Return [x, y] of the center of cell containing provided text 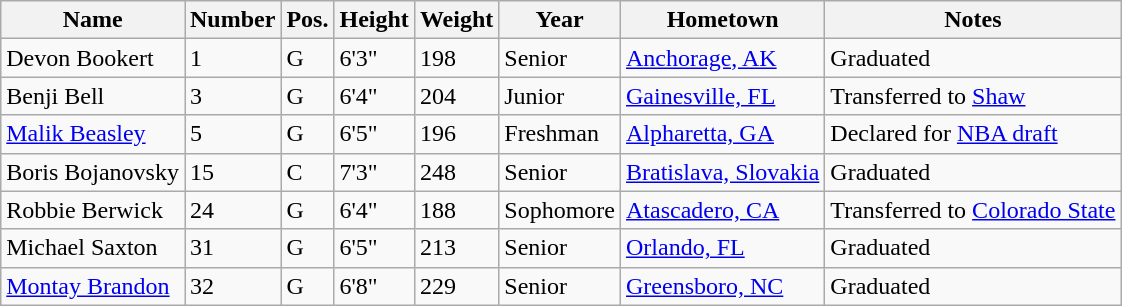
Junior [560, 96]
Declared for NBA draft [973, 134]
Year [560, 20]
196 [456, 134]
Boris Bojanovsky [93, 172]
Benji Bell [93, 96]
Malik Beasley [93, 134]
Gainesville, FL [722, 96]
229 [456, 286]
204 [456, 96]
Weight [456, 20]
Montay Brandon [93, 286]
Freshman [560, 134]
24 [232, 210]
Transferred to Shaw [973, 96]
Height [374, 20]
Greensboro, NC [722, 286]
31 [232, 248]
Transferred to Colorado State [973, 210]
7'3" [374, 172]
Number [232, 20]
6'8" [374, 286]
Sophomore [560, 210]
32 [232, 286]
1 [232, 58]
Devon Bookert [93, 58]
Pos. [308, 20]
Bratislava, Slovakia [722, 172]
213 [456, 248]
Anchorage, AK [722, 58]
6'3" [374, 58]
Orlando, FL [722, 248]
188 [456, 210]
Hometown [722, 20]
198 [456, 58]
Notes [973, 20]
C [308, 172]
Atascadero, CA [722, 210]
248 [456, 172]
15 [232, 172]
3 [232, 96]
5 [232, 134]
Name [93, 20]
Robbie Berwick [93, 210]
Alpharetta, GA [722, 134]
Michael Saxton [93, 248]
